Pinpoint the cell where the given text exists, returning its [X, Y] midpoint coordinate. 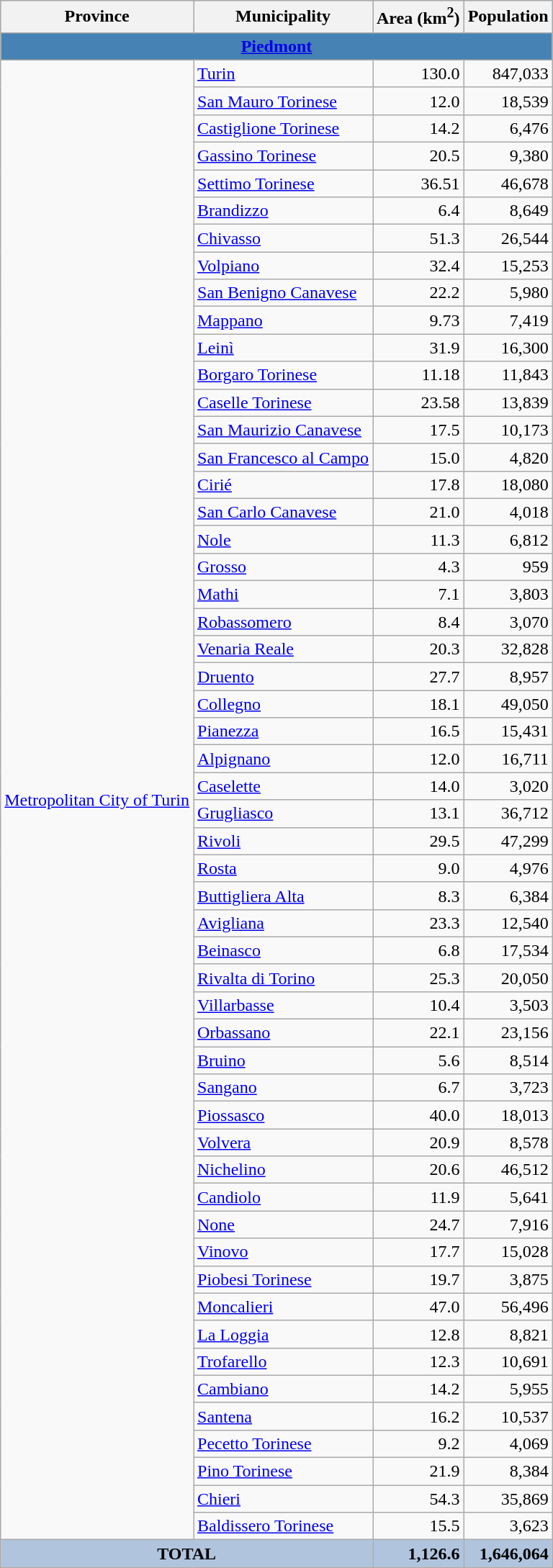
8.4 [419, 622]
Candiolo [282, 1197]
Nichelino [282, 1170]
10,173 [508, 430]
Borgaro Torinese [282, 375]
Population [508, 17]
16.5 [419, 731]
1,126.6 [419, 1554]
15,253 [508, 266]
6.8 [419, 950]
Rivalta di Torino [282, 978]
12.3 [419, 1361]
Rosta [282, 868]
16,711 [508, 759]
Grosso [282, 567]
3,623 [508, 1526]
5,641 [508, 1197]
47,299 [508, 841]
21.0 [419, 512]
Cambiano [282, 1389]
130.0 [419, 73]
Rivoli [282, 841]
Pecetto Torinese [282, 1443]
Volvera [282, 1143]
Buttigliera Alta [282, 896]
25.3 [419, 978]
9.2 [419, 1443]
4,976 [508, 868]
3,020 [508, 786]
31.9 [419, 348]
47.0 [419, 1307]
4,820 [508, 457]
Pino Torinese [282, 1472]
Bruino [282, 1060]
1,646,064 [508, 1554]
6.4 [419, 211]
20.5 [419, 156]
3,723 [508, 1088]
29.5 [419, 841]
Area (km2) [419, 17]
22.2 [419, 293]
Mathi [282, 595]
Vinovo [282, 1252]
San Mauro Torinese [282, 101]
San Francesco al Campo [282, 457]
9.73 [419, 320]
16,300 [508, 348]
8.3 [419, 896]
La Loggia [282, 1334]
Gassino Torinese [282, 156]
847,033 [508, 73]
Caselette [282, 786]
49,050 [508, 704]
Orbassano [282, 1033]
Avigliana [282, 923]
Province [97, 17]
4,018 [508, 512]
Caselle Torinese [282, 402]
11.18 [419, 375]
21.9 [419, 1472]
6,812 [508, 539]
Chivasso [282, 238]
Druento [282, 677]
7,419 [508, 320]
35,869 [508, 1499]
Volpiano [282, 266]
6,384 [508, 896]
12.8 [419, 1334]
8,514 [508, 1060]
3,070 [508, 622]
16.2 [419, 1416]
17,534 [508, 950]
15,431 [508, 731]
Municipality [282, 17]
20.9 [419, 1143]
20,050 [508, 978]
18.1 [419, 704]
15,028 [508, 1252]
8,649 [508, 211]
TOTAL [187, 1554]
Baldissero Torinese [282, 1526]
18,080 [508, 485]
32.4 [419, 266]
18,013 [508, 1115]
40.0 [419, 1115]
9.0 [419, 868]
12,540 [508, 923]
20.6 [419, 1170]
6,476 [508, 128]
Grugliasco [282, 814]
Metropolitan City of Turin [97, 799]
Sangano [282, 1088]
Chieri [282, 1499]
Settimo Torinese [282, 184]
Castiglione Torinese [282, 128]
11.3 [419, 539]
15.5 [419, 1526]
Alpignano [282, 759]
13.1 [419, 814]
8,578 [508, 1143]
17.7 [419, 1252]
54.3 [419, 1499]
23,156 [508, 1033]
51.3 [419, 238]
959 [508, 567]
10,691 [508, 1361]
Piossasco [282, 1115]
3,803 [508, 595]
32,828 [508, 649]
27.7 [419, 677]
9,380 [508, 156]
23.58 [419, 402]
36.51 [419, 184]
8,821 [508, 1334]
20.3 [419, 649]
Venaria Reale [282, 649]
17.5 [419, 430]
10,537 [508, 1416]
7.1 [419, 595]
Nole [282, 539]
4,069 [508, 1443]
6.7 [419, 1088]
Collegno [282, 704]
5,980 [508, 293]
26,544 [508, 238]
San Carlo Canavese [282, 512]
7,916 [508, 1225]
Brandizzo [282, 211]
Santena [282, 1416]
10.4 [419, 1005]
Moncalieri [282, 1307]
Pianezza [282, 731]
8,384 [508, 1472]
3,875 [508, 1279]
24.7 [419, 1225]
23.3 [419, 923]
4.3 [419, 567]
Leinì [282, 348]
17.8 [419, 485]
22.1 [419, 1033]
14.0 [419, 786]
Turin [282, 73]
Cirié [282, 485]
San Maurizio Canavese [282, 430]
Robassomero [282, 622]
56,496 [508, 1307]
13,839 [508, 402]
None [282, 1225]
18,539 [508, 101]
San Benigno Canavese [282, 293]
Piedmont [276, 46]
Villarbasse [282, 1005]
8,957 [508, 677]
5,955 [508, 1389]
Beinasco [282, 950]
15.0 [419, 457]
Mappano [282, 320]
5.6 [419, 1060]
Piobesi Torinese [282, 1279]
19.7 [419, 1279]
46,512 [508, 1170]
46,678 [508, 184]
Trofarello [282, 1361]
36,712 [508, 814]
11,843 [508, 375]
3,503 [508, 1005]
11.9 [419, 1197]
